Return the [X, Y] coordinate for the center point of the cell that contains the specified text.  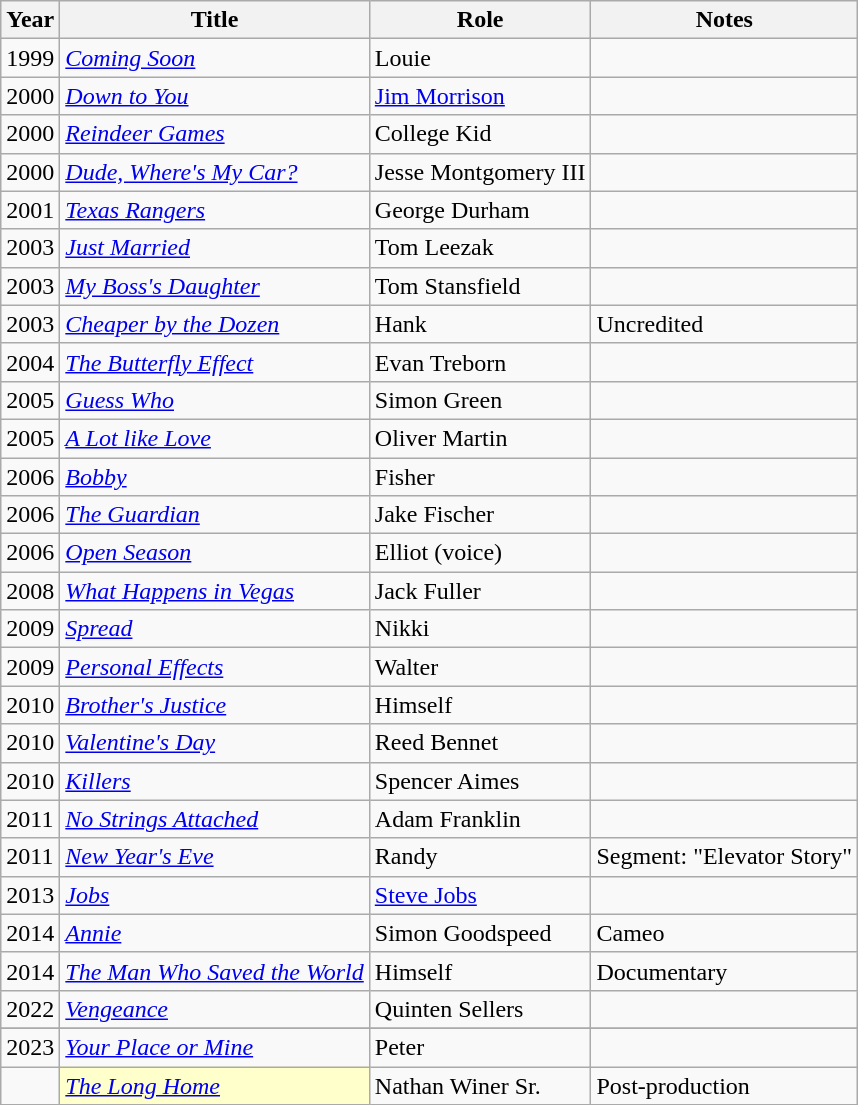
Nikki [480, 629]
2001 [30, 210]
Jobs [214, 895]
Spread [214, 629]
Texas Rangers [214, 210]
Jesse Montgomery III [480, 172]
Randy [480, 857]
1999 [30, 58]
Segment: "Elevator Story" [724, 857]
Down to You [214, 96]
Year [30, 20]
Valentine's Day [214, 743]
Guess Who [214, 400]
Simon Goodspeed [480, 933]
The Long Home [214, 1085]
Elliot (voice) [480, 553]
Spencer Aimes [480, 781]
Reed Bennet [480, 743]
Notes [724, 20]
Reindeer Games [214, 134]
Role [480, 20]
Cheaper by the Dozen [214, 324]
Simon Green [480, 400]
Cameo [724, 933]
The Man Who Saved the World [214, 971]
Tom Stansfield [480, 286]
Evan Treborn [480, 362]
Louie [480, 58]
Coming Soon [214, 58]
Oliver Martin [480, 438]
2022 [30, 1009]
Tom Leezak [480, 248]
Bobby [214, 477]
Documentary [724, 971]
Nathan Winer Sr. [480, 1085]
What Happens in Vegas [214, 591]
Adam Franklin [480, 819]
Your Place or Mine [214, 1047]
Hank [480, 324]
Peter [480, 1047]
College Kid [480, 134]
My Boss's Daughter [214, 286]
2023 [30, 1047]
New Year's Eve [214, 857]
Quinten Sellers [480, 1009]
Annie [214, 933]
Steve Jobs [480, 895]
Personal Effects [214, 667]
2013 [30, 895]
2008 [30, 591]
Just Married [214, 248]
Jack Fuller [480, 591]
The Guardian [214, 515]
A Lot like Love [214, 438]
Jim Morrison [480, 96]
George Durham [480, 210]
Killers [214, 781]
Vengeance [214, 1009]
Post-production [724, 1085]
Title [214, 20]
The Butterfly Effect [214, 362]
Walter [480, 667]
Fisher [480, 477]
Brother's Justice [214, 705]
2004 [30, 362]
No Strings Attached [214, 819]
Jake Fischer [480, 515]
Uncredited [724, 324]
Open Season [214, 553]
Dude, Where's My Car? [214, 172]
